Extract the [x, y] coordinate from the center of the cell holding the provided text.  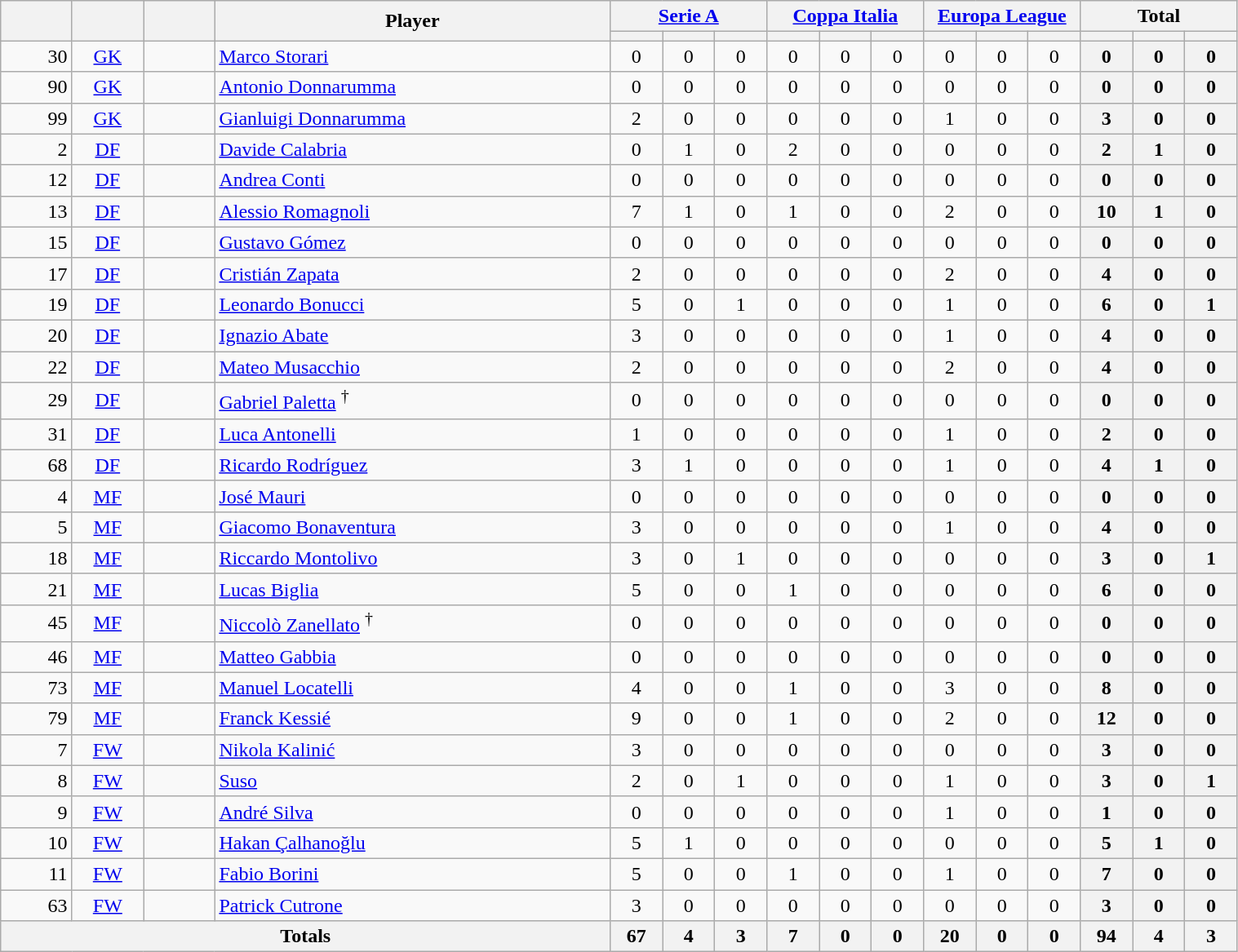
Ignazio Abate [413, 335]
Ricardo Rodríguez [413, 465]
José Mauri [413, 496]
15 [36, 242]
45 [36, 623]
46 [36, 657]
11 [36, 874]
Cristián Zapata [413, 273]
Matteo Gabbia [413, 657]
Hakan Çalhanoğlu [413, 843]
Coppa Italia [845, 16]
Totals [305, 937]
67 [637, 937]
Suso [413, 781]
Davide Calabria [413, 149]
18 [36, 558]
17 [36, 273]
19 [36, 304]
90 [36, 87]
Serie A [689, 16]
Patrick Cutrone [413, 906]
Niccolò Zanellato † [413, 623]
30 [36, 56]
Total [1159, 16]
Lucas Biglia [413, 589]
Alessio Romagnoli [413, 211]
31 [36, 434]
Fabio Borini [413, 874]
Nikola Kalinić [413, 750]
99 [36, 118]
Marco Storari [413, 56]
Gabriel Paletta † [413, 401]
Manuel Locatelli [413, 688]
22 [36, 366]
Andrea Conti [413, 180]
79 [36, 719]
63 [36, 906]
Giacomo Bonaventura [413, 527]
29 [36, 401]
73 [36, 688]
Antonio Donnarumma [413, 87]
Leonardo Bonucci [413, 304]
94 [1107, 937]
Europa League [1002, 16]
Gianluigi Donnarumma [413, 118]
Riccardo Montolivo [413, 558]
Gustavo Gómez [413, 242]
Franck Kessié [413, 719]
André Silva [413, 812]
Player [413, 21]
Mateo Musacchio [413, 366]
13 [36, 211]
21 [36, 589]
Luca Antonelli [413, 434]
68 [36, 465]
